Search for the cell housing the specified text and yield its [X, Y] center coordinate. 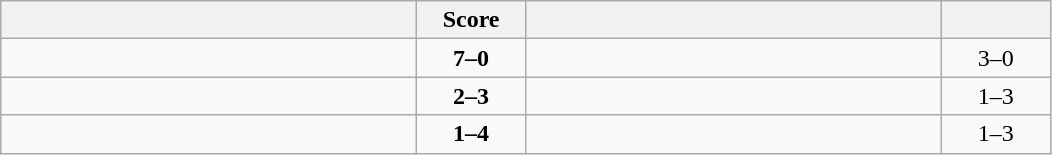
Score [472, 20]
2–3 [472, 96]
1–4 [472, 134]
3–0 [996, 58]
7–0 [472, 58]
